For the text-containing cell, return its midpoint in [x, y] coordinate format. 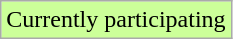
Currently participating [116, 20]
